Determine the [x, y] coordinate at the center of the cell enclosing the given text.  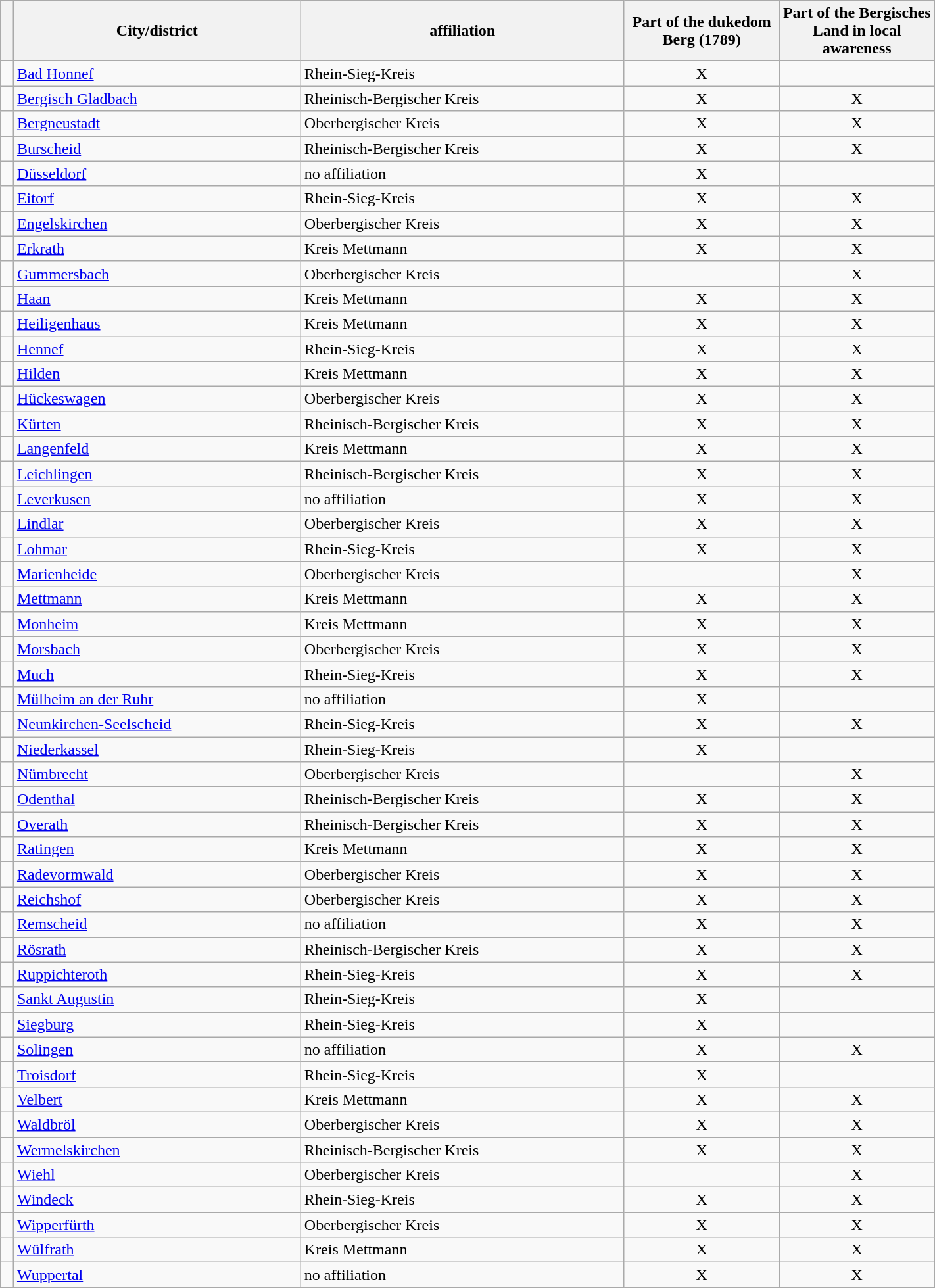
Ratingen [156, 849]
Remscheid [156, 924]
Mettmann [156, 599]
Hilden [156, 374]
Mülheim an der Ruhr [156, 699]
Hennef [156, 349]
Nümbrecht [156, 775]
Radevormwald [156, 874]
Niederkassel [156, 749]
Morsbach [156, 649]
Sankt Augustin [156, 999]
Monheim [156, 624]
Lohmar [156, 549]
Bergisch Gladbach [156, 99]
Lindlar [156, 524]
City/district [156, 31]
Much [156, 674]
Windeck [156, 1200]
Solingen [156, 1049]
Bad Honnef [156, 74]
Leverkusen [156, 499]
Velbert [156, 1099]
Wülfrath [156, 1250]
Eitorf [156, 199]
Overath [156, 824]
Düsseldorf [156, 174]
Siegburg [156, 1024]
Haan [156, 298]
Hückeswagen [156, 399]
Engelskirchen [156, 224]
Erkrath [156, 249]
Ruppichteroth [156, 974]
Part of the Bergisches Land in local awareness [857, 31]
Reichshof [156, 899]
Wuppertal [156, 1275]
Burscheid [156, 149]
Waldbröl [156, 1124]
Odenthal [156, 799]
Kürten [156, 424]
Bergneustadt [156, 124]
Part of the dukedom Berg (1789) [702, 31]
Heiligenhaus [156, 323]
Troisdorf [156, 1074]
Marienheide [156, 574]
Neunkirchen-Seelscheid [156, 724]
Langenfeld [156, 449]
Wiehl [156, 1175]
Gummersbach [156, 274]
Wermelskirchen [156, 1150]
affiliation [462, 31]
Rösrath [156, 949]
Wipperfürth [156, 1225]
Leichlingen [156, 474]
